Return the (x, y) coordinate for the center point of the cell that contains the specified text.  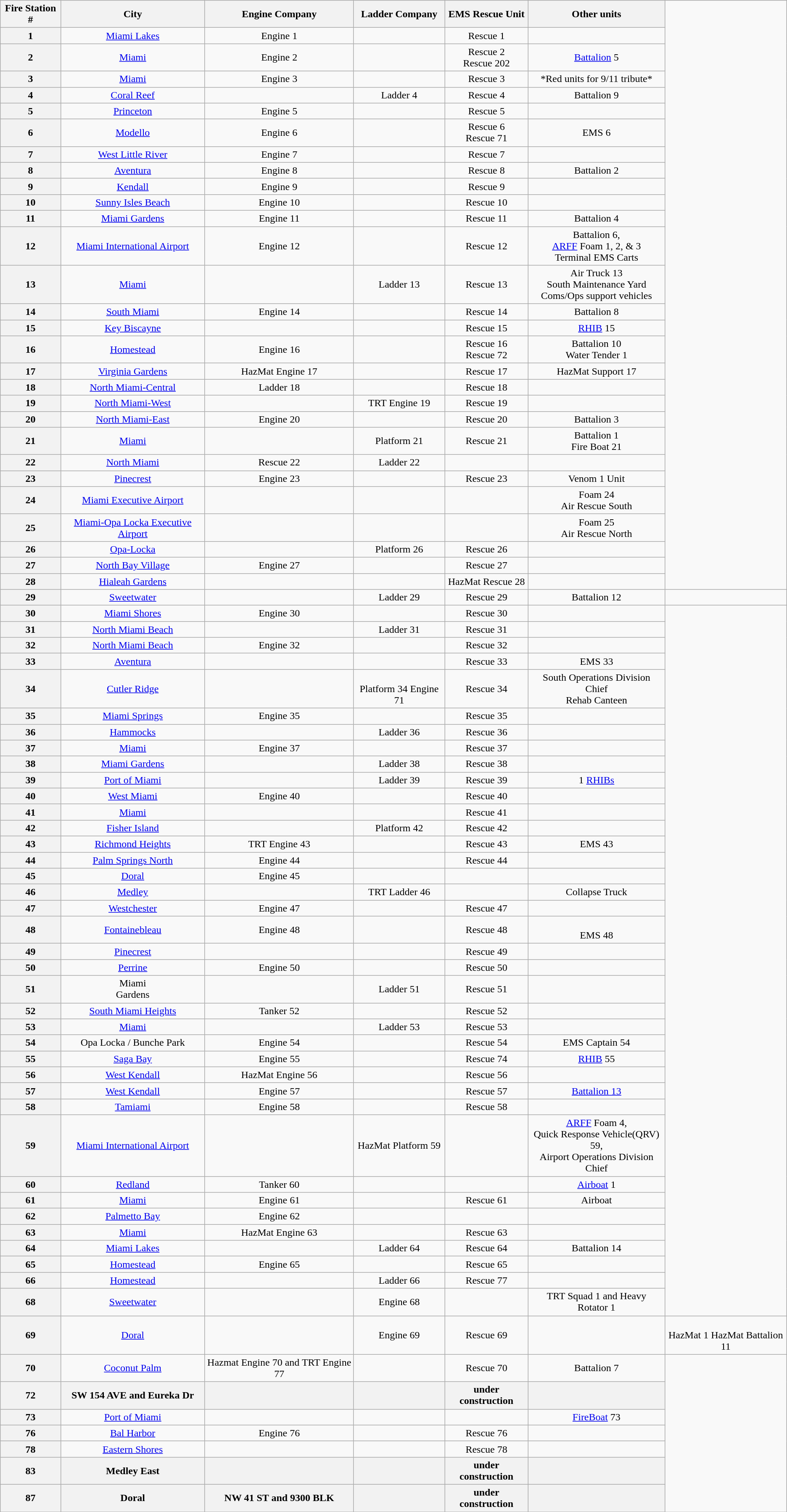
South Operations Division ChiefRehab Canteen (596, 689)
38 (31, 764)
Rescue 32 (487, 645)
Ladder 39 (399, 780)
Rescue 54 (487, 1043)
Westchester (133, 908)
Richmond Heights (133, 844)
Rescue 20 (487, 419)
Rescue 27 (487, 565)
Engine 32 (279, 645)
Engine 65 (279, 1264)
41 (31, 812)
North Bay Village (133, 565)
Rescue 11 (487, 218)
Rescue 23 (487, 478)
Engine 11 (279, 218)
Ladder 53 (399, 1027)
RHIB 55 (596, 1059)
Rescue 19 (487, 403)
Fire Station # (31, 14)
Rescue 9 (487, 186)
37 (31, 748)
10 (31, 202)
Rescue 31 (487, 629)
Rescue 7 (487, 154)
16 (31, 350)
Rescue 16Rescue 72 (487, 350)
RHIB 15 (596, 328)
14 (31, 312)
Engine 76 (279, 1433)
55 (31, 1059)
Engine 61 (279, 1200)
Rescue 22 (279, 463)
Platform 26 (399, 549)
Airboat (596, 1200)
Eastern Shores (133, 1449)
*Red units for 9/11 tribute* (596, 79)
69 (31, 1335)
Rescue 39 (487, 780)
Engine 35 (279, 716)
Coconut Palm (133, 1368)
FireBoat 73 (596, 1417)
Rescue 41 (487, 812)
HazMat Engine 63 (279, 1232)
53 (31, 1027)
39 (31, 780)
Ladder 29 (399, 597)
Engine 62 (279, 1216)
South Miami Heights (133, 1011)
Tanker 52 (279, 1011)
54 (31, 1043)
TRT Squad 1 and Heavy Rotator 1 (596, 1302)
33 (31, 661)
12 (31, 246)
Rescue 21 (487, 441)
Rescue 26 (487, 549)
Rescue 35 (487, 716)
Miami Executive Airport (133, 500)
NW 41 ST and 9300 BLK (279, 1498)
Rescue 56 (487, 1075)
68 (31, 1302)
Rescue 5 (487, 111)
North Miami-East (133, 419)
62 (31, 1216)
Rescue 48 (487, 930)
TRT Ladder 46 (399, 892)
Engine 57 (279, 1091)
9 (31, 186)
Opa Locka / Bunche Park (133, 1043)
Foam 25Air Rescue North (596, 527)
Engine 37 (279, 748)
Engine 58 (279, 1107)
19 (31, 403)
Engine 27 (279, 565)
Rescue 37 (487, 748)
Engine 50 (279, 967)
32 (31, 645)
Rescue 12 (487, 246)
45 (31, 876)
Rescue 77 (487, 1280)
Foam 24Air Rescue South (596, 500)
Engine 20 (279, 419)
Ladder 13 (399, 285)
EMS 33 (596, 661)
57 (31, 1091)
43 (31, 844)
Battalion 13 (596, 1091)
Engine 23 (279, 478)
TRT Engine 19 (399, 403)
Rescue 69 (487, 1335)
51 (31, 989)
Engine 40 (279, 796)
Rescue 49 (487, 952)
61 (31, 1200)
Rescue 52 (487, 1011)
60 (31, 1184)
ARFF Foam 4,Quick Response Vehicle(QRV) 59,Airport Operations Division Chief (596, 1145)
Medley East (133, 1471)
Hammocks (133, 732)
Rescue 65 (487, 1264)
Coral Reef (133, 95)
76 (31, 1433)
Rescue 63 (487, 1232)
Other units (596, 14)
Ladder 36 (399, 732)
Platform 21 (399, 441)
Rescue 30 (487, 613)
Miami Springs (133, 716)
Engine 1 (279, 36)
Engine 44 (279, 860)
23 (31, 478)
7 (31, 154)
Kendall (133, 186)
5 (31, 111)
Palmetto Bay (133, 1216)
EMS 48 (596, 930)
56 (31, 1075)
Rescue 13 (487, 285)
49 (31, 952)
48 (31, 930)
Modello (133, 133)
Rescue 64 (487, 1248)
Venom 1 Unit (596, 478)
21 (31, 441)
11 (31, 218)
Battalion 1Fire Boat 21 (596, 441)
31 (31, 629)
6 (31, 133)
Engine 68 (399, 1302)
78 (31, 1449)
Collapse Truck (596, 892)
Air Truck 13South Maintenance YardComs/Ops support vehicles (596, 285)
3 (31, 79)
Engine 9 (279, 186)
North Miami-Central (133, 387)
Rescue 4 (487, 95)
Rescue 47 (487, 908)
Rescue 74 (487, 1059)
Ladder 66 (399, 1280)
Rescue 42 (487, 828)
64 (31, 1248)
1 RHIBs (596, 780)
Rescue 1 (487, 36)
Battalion 6,ARFF Foam 1, 2, & 3Terminal EMS Carts (596, 246)
North Miami (133, 463)
13 (31, 285)
Engine 30 (279, 613)
TRT Engine 43 (279, 844)
87 (31, 1498)
Rescue 76 (487, 1433)
29 (31, 597)
Rescue 14 (487, 312)
24 (31, 500)
Bal Harbor (133, 1433)
59 (31, 1145)
Medley (133, 892)
Rescue 34 (487, 689)
Battalion 5 (596, 57)
HazMat Engine 17 (279, 371)
EMS Rescue Unit (487, 14)
Engine 45 (279, 876)
47 (31, 908)
Platform 34 Engine 71 (399, 689)
Miami Shores (133, 613)
Ladder 38 (399, 764)
Princeton (133, 111)
58 (31, 1107)
83 (31, 1471)
West Miami (133, 796)
Engine 69 (399, 1335)
Fontainebleau (133, 930)
Battalion 4 (596, 218)
Rescue 10 (487, 202)
North Miami-West (133, 403)
EMS Captain 54 (596, 1043)
Rescue 6Rescue 71 (487, 133)
36 (31, 732)
40 (31, 796)
Rescue 17 (487, 371)
Battalion 2 (596, 170)
Rescue 29 (487, 597)
Engine 12 (279, 246)
Hazmat Engine 70 and TRT Engine 77 (279, 1368)
46 (31, 892)
Ladder 22 (399, 463)
1 (31, 36)
Battalion 9 (596, 95)
63 (31, 1232)
Rescue 44 (487, 860)
30 (31, 613)
Engine 6 (279, 133)
Rescue 33 (487, 661)
Rescue 58 (487, 1107)
Battalion 12 (596, 597)
Rescue 57 (487, 1091)
Rescue 61 (487, 1200)
2 (31, 57)
Battalion 7 (596, 1368)
Virginia Gardens (133, 371)
Engine 47 (279, 908)
Engine 14 (279, 312)
18 (31, 387)
City (133, 14)
27 (31, 565)
Hialeah Gardens (133, 582)
42 (31, 828)
Rescue 40 (487, 796)
Tanker 60 (279, 1184)
Rescue 50 (487, 967)
Battalion 10Water Tender 1 (596, 350)
52 (31, 1011)
Fisher Island (133, 828)
MiamiGardens (133, 989)
Ladder 18 (279, 387)
Cutler Ridge (133, 689)
South Miami (133, 312)
17 (31, 371)
Engine 3 (279, 79)
25 (31, 527)
Palm Springs North (133, 860)
Tamiami (133, 1107)
Rescue 70 (487, 1368)
35 (31, 716)
28 (31, 582)
Battalion 8 (596, 312)
Rescue 53 (487, 1027)
Rescue 18 (487, 387)
Rescue 2Rescue 202 (487, 57)
Engine Company (279, 14)
Engine 55 (279, 1059)
Opa-Locka (133, 549)
Battalion 14 (596, 1248)
Key Biscayne (133, 328)
Ladder 64 (399, 1248)
Saga Bay (133, 1059)
Rescue 8 (487, 170)
34 (31, 689)
Miami-Opa Locka Executive Airport (133, 527)
15 (31, 328)
8 (31, 170)
EMS 6 (596, 133)
Engine 2 (279, 57)
Rescue 78 (487, 1449)
Ladder 51 (399, 989)
Engine 48 (279, 930)
20 (31, 419)
HazMat Support 17 (596, 371)
50 (31, 967)
HazMat Rescue 28 (487, 582)
HazMat Platform 59 (399, 1145)
Engine 5 (279, 111)
EMS 43 (596, 844)
66 (31, 1280)
Rescue 36 (487, 732)
Sunny Isles Beach (133, 202)
Engine 7 (279, 154)
Airboat 1 (596, 1184)
Rescue 15 (487, 328)
West Little River (133, 154)
Platform 42 (399, 828)
65 (31, 1264)
HazMat 1 HazMat Battalion 11 (726, 1335)
Ladder 31 (399, 629)
Engine 8 (279, 170)
72 (31, 1395)
Rescue 51 (487, 989)
Rescue 38 (487, 764)
70 (31, 1368)
Ladder 4 (399, 95)
22 (31, 463)
4 (31, 95)
26 (31, 549)
44 (31, 860)
73 (31, 1417)
Perrine (133, 967)
Rescue 3 (487, 79)
Rescue 43 (487, 844)
Redland (133, 1184)
Ladder Company (399, 14)
Engine 10 (279, 202)
Engine 54 (279, 1043)
HazMat Engine 56 (279, 1075)
Engine 16 (279, 350)
Battalion 3 (596, 419)
SW 154 AVE and Eureka Dr (133, 1395)
